Return the (X, Y) coordinate for the center point of the cell that contains the specified text.  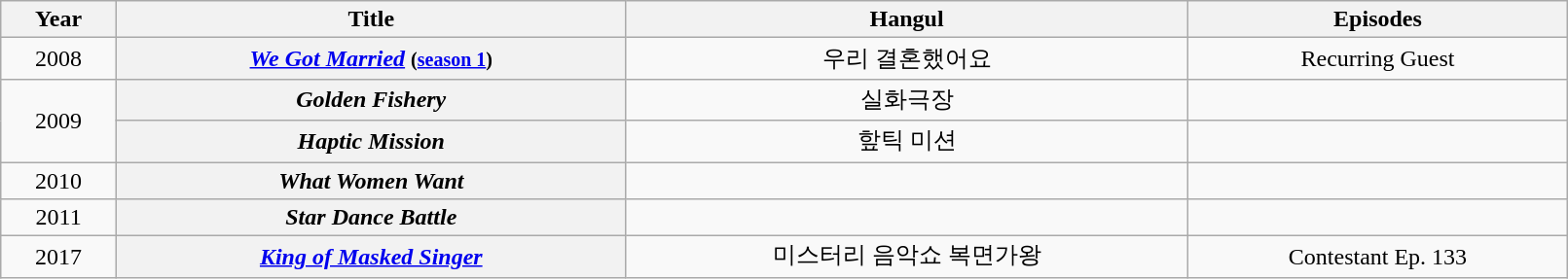
Golden Fishery (371, 99)
Hangul (907, 19)
미스터리 음악쇼 복면가왕 (907, 257)
실화극장 (907, 99)
Recurring Guest (1378, 58)
Contestant Ep. 133 (1378, 257)
2008 (58, 58)
2017 (58, 257)
Haptic Mission (371, 142)
핲틱 미션 (907, 142)
2009 (58, 121)
우리 결혼했어요 (907, 58)
What Women Want (371, 180)
Title (371, 19)
We Got Married (season 1) (371, 58)
Episodes (1378, 19)
King of Masked Singer (371, 257)
2011 (58, 218)
2010 (58, 180)
Year (58, 19)
Star Dance Battle (371, 218)
